Find where the given text appears and provide that cell's center as (X, Y) coordinate. 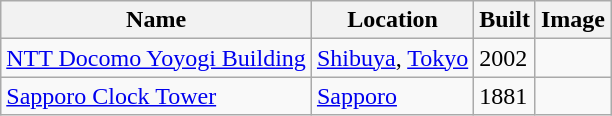
Built (505, 20)
Name (156, 20)
Sapporo Clock Tower (156, 96)
Location (392, 20)
2002 (505, 58)
Sapporo (392, 96)
1881 (505, 96)
Shibuya, Tokyo (392, 58)
NTT Docomo Yoyogi Building (156, 58)
Image (572, 20)
